Detect which cell encompasses the target text, then output its (X, Y) center coordinate. 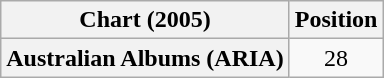
Chart (2005) (145, 20)
Position (336, 20)
Australian Albums (ARIA) (145, 58)
28 (336, 58)
